Identify which cell holds the provided text, then report its [X, Y] central coordinate. 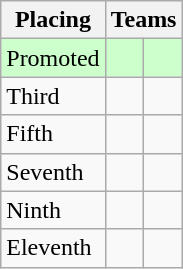
Placing [53, 20]
Eleventh [53, 248]
Ninth [53, 210]
Seventh [53, 172]
Teams [144, 20]
Promoted [53, 58]
Third [53, 96]
Fifth [53, 134]
